Scan for the cell matching the given text and deliver its (X, Y) coordinate at center. 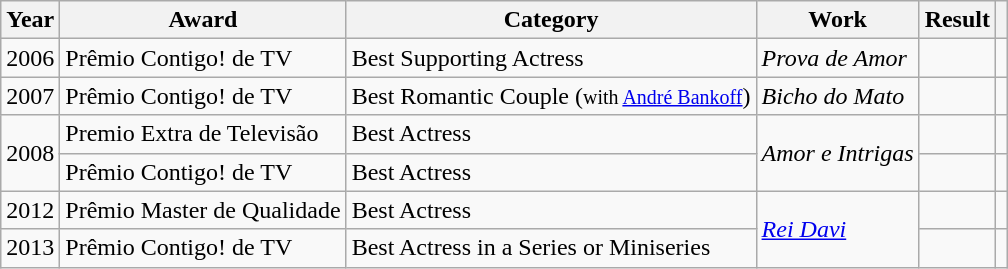
Best Romantic Couple (with André Bankoff) (551, 96)
Best Actress in a Series or Miniseries (551, 248)
Bicho do Mato (838, 96)
Prêmio Master de Qualidade (203, 210)
Prova de Amor (838, 58)
2012 (30, 210)
Award (203, 20)
2007 (30, 96)
Best Supporting Actress (551, 58)
Result (957, 20)
2006 (30, 58)
Work (838, 20)
2013 (30, 248)
2008 (30, 153)
Category (551, 20)
Year (30, 20)
Amor e Intrigas (838, 153)
Rei Davi (838, 229)
Premio Extra de Televisão (203, 134)
